Capture the cell that displays the provided text and extract its [x, y] central coordinate. 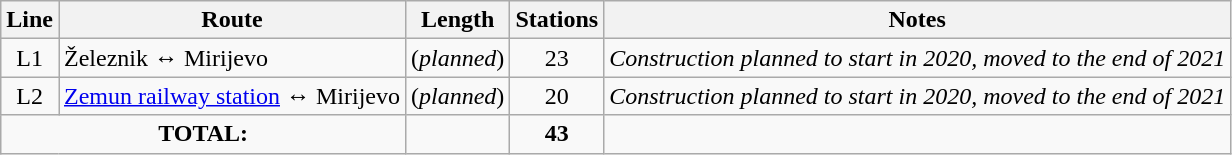
Železnik ↔ Mirijevo [232, 58]
L1 [30, 58]
Zemun railway station ↔ Mirijevo [232, 96]
Line [30, 20]
Notes [918, 20]
Length [458, 20]
43 [557, 134]
Stations [557, 20]
20 [557, 96]
Route [232, 20]
23 [557, 58]
L2 [30, 96]
TOTAL: [204, 134]
